Provide the [x, y] coordinate of the cell's center where the given text is located.  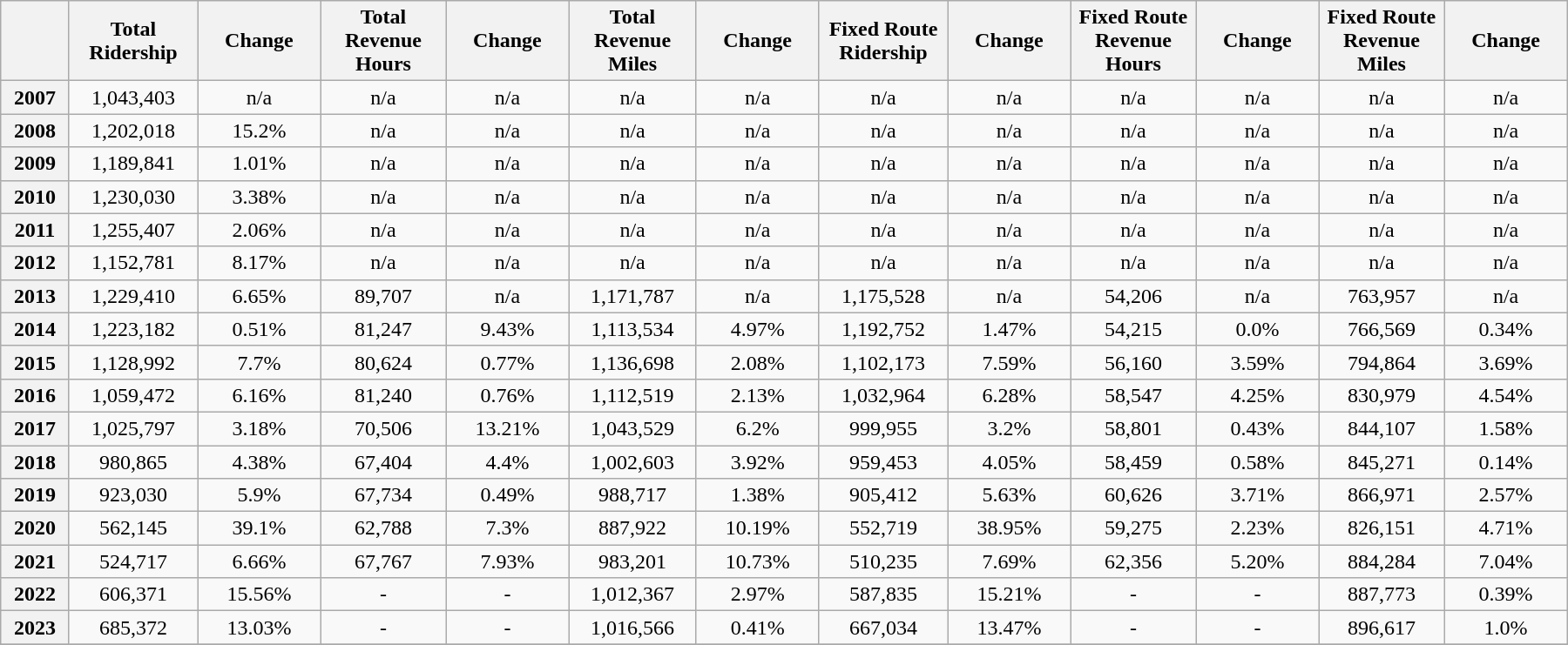
7.59% [1009, 362]
2020 [35, 528]
1,189,841 [133, 164]
7.3% [507, 528]
988,717 [632, 495]
0.14% [1505, 462]
1,112,519 [632, 395]
13.47% [1009, 628]
58,547 [1133, 395]
844,107 [1382, 428]
896,617 [1382, 628]
2010 [35, 197]
685,372 [133, 628]
58,459 [1133, 462]
2.08% [758, 362]
2013 [35, 296]
2023 [35, 628]
0.49% [507, 495]
6.65% [260, 296]
1,025,797 [133, 428]
2022 [35, 595]
983,201 [632, 561]
999,955 [883, 428]
1,002,603 [632, 462]
4.38% [260, 462]
2.97% [758, 595]
587,835 [883, 595]
884,284 [1382, 561]
606,371 [133, 595]
62,788 [383, 528]
Fixed Route Revenue Hours [1133, 41]
1,128,992 [133, 362]
59,275 [1133, 528]
2.06% [260, 230]
826,151 [1382, 528]
667,034 [883, 628]
1,043,529 [632, 428]
0.0% [1258, 329]
1.38% [758, 495]
1.58% [1505, 428]
6.66% [260, 561]
562,145 [133, 528]
1,229,410 [133, 296]
1,043,403 [133, 97]
5.20% [1258, 561]
13.03% [260, 628]
Total Revenue Miles [632, 41]
Total Ridership [133, 41]
67,734 [383, 495]
2012 [35, 263]
81,240 [383, 395]
70,506 [383, 428]
3.69% [1505, 362]
1,032,964 [883, 395]
1,192,752 [883, 329]
1,175,528 [883, 296]
54,215 [1133, 329]
959,453 [883, 462]
887,773 [1382, 595]
763,957 [1382, 296]
1.0% [1505, 628]
2015 [35, 362]
5.63% [1009, 495]
905,412 [883, 495]
2008 [35, 131]
0.51% [260, 329]
7.93% [507, 561]
1,223,182 [133, 329]
0.77% [507, 362]
980,865 [133, 462]
3.71% [1258, 495]
3.38% [260, 197]
80,624 [383, 362]
62,356 [1133, 561]
1.47% [1009, 329]
6.28% [1009, 395]
2007 [35, 97]
2009 [35, 164]
38.95% [1009, 528]
2014 [35, 329]
89,707 [383, 296]
6.2% [758, 428]
524,717 [133, 561]
58,801 [1133, 428]
56,160 [1133, 362]
887,922 [632, 528]
10.19% [758, 528]
2.57% [1505, 495]
2011 [35, 230]
Total Revenue Hours [383, 41]
2017 [35, 428]
5.9% [260, 495]
1,016,566 [632, 628]
1,102,173 [883, 362]
923,030 [133, 495]
3.92% [758, 462]
866,971 [1382, 495]
1,012,367 [632, 595]
54,206 [1133, 296]
15.56% [260, 595]
60,626 [1133, 495]
2016 [35, 395]
67,404 [383, 462]
0.41% [758, 628]
2018 [35, 462]
1,113,534 [632, 329]
2019 [35, 495]
4.54% [1505, 395]
Fixed Route Revenue Miles [1382, 41]
81,247 [383, 329]
794,864 [1382, 362]
552,719 [883, 528]
2.13% [758, 395]
10.73% [758, 561]
8.17% [260, 263]
15.21% [1009, 595]
7.04% [1505, 561]
1,230,030 [133, 197]
1,059,472 [133, 395]
1,202,018 [133, 131]
Fixed Route Ridership [883, 41]
3.59% [1258, 362]
510,235 [883, 561]
6.16% [260, 395]
3.2% [1009, 428]
830,979 [1382, 395]
4.05% [1009, 462]
4.25% [1258, 395]
0.43% [1258, 428]
2.23% [1258, 528]
0.39% [1505, 595]
7.69% [1009, 561]
4.71% [1505, 528]
13.21% [507, 428]
0.58% [1258, 462]
0.34% [1505, 329]
4.4% [507, 462]
845,271 [1382, 462]
7.7% [260, 362]
0.76% [507, 395]
1,255,407 [133, 230]
3.18% [260, 428]
15.2% [260, 131]
2021 [35, 561]
1,171,787 [632, 296]
67,767 [383, 561]
9.43% [507, 329]
1,136,698 [632, 362]
39.1% [260, 528]
1,152,781 [133, 263]
766,569 [1382, 329]
1.01% [260, 164]
4.97% [758, 329]
